Output the (X, Y) coordinate of the center of the cell containing the given text.  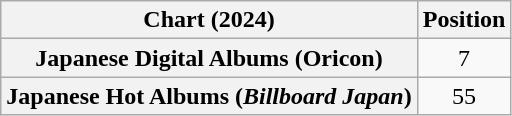
Japanese Digital Albums (Oricon) (209, 58)
Chart (2024) (209, 20)
7 (464, 58)
Position (464, 20)
55 (464, 96)
Japanese Hot Albums (Billboard Japan) (209, 96)
